Scan for the cell matching the given text and deliver its [x, y] coordinate at center. 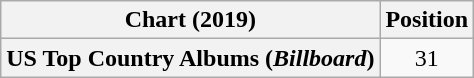
Position [427, 20]
US Top Country Albums (Billboard) [190, 58]
31 [427, 58]
Chart (2019) [190, 20]
